Determine the [x, y] coordinate at the center of the cell enclosing the given text.  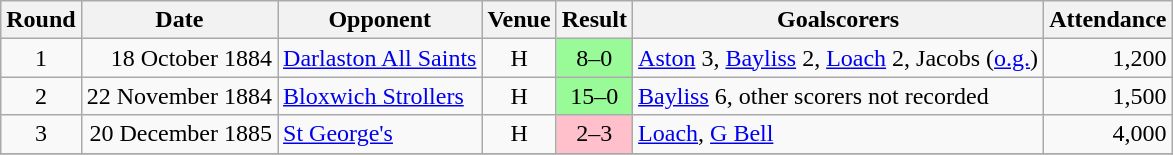
Attendance [1108, 20]
8–0 [594, 58]
Opponent [380, 20]
Loach, G Bell [838, 134]
Round [41, 20]
Aston 3, Bayliss 2, Loach 2, Jacobs (o.g.) [838, 58]
18 October 1884 [179, 58]
Date [179, 20]
2 [41, 96]
Bloxwich Strollers [380, 96]
1,200 [1108, 58]
Bayliss 6, other scorers not recorded [838, 96]
Result [594, 20]
4,000 [1108, 134]
20 December 1885 [179, 134]
Darlaston All Saints [380, 58]
2–3 [594, 134]
1,500 [1108, 96]
3 [41, 134]
St George's [380, 134]
1 [41, 58]
15–0 [594, 96]
Goalscorers [838, 20]
Venue [519, 20]
22 November 1884 [179, 96]
